Provide the [x, y] coordinate of the cell's center where the given text is located.  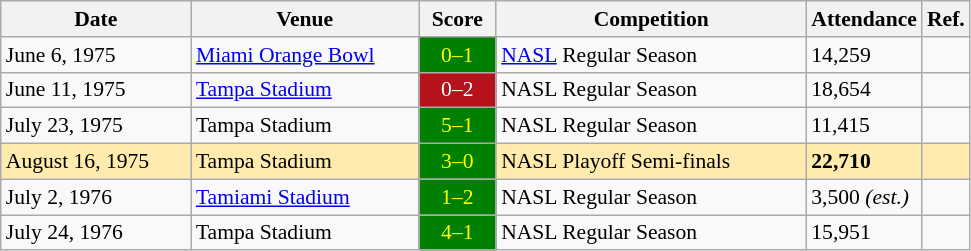
August 16, 1975 [96, 162]
July 2, 1976 [96, 197]
Date [96, 19]
1–2 [457, 197]
14,259 [864, 55]
NASL Playoff Semi-finals [651, 162]
Attendance [864, 19]
3–0 [457, 162]
5–1 [457, 126]
3,500 (est.) [864, 197]
July 23, 1975 [96, 126]
15,951 [864, 233]
11,415 [864, 126]
0–2 [457, 90]
Competition [651, 19]
22,710 [864, 162]
June 11, 1975 [96, 90]
June 6, 1975 [96, 55]
Venue [305, 19]
Miami Orange Bowl [305, 55]
Ref. [946, 19]
Score [457, 19]
4–1 [457, 233]
July 24, 1976 [96, 233]
Tamiami Stadium [305, 197]
0–1 [457, 55]
18,654 [864, 90]
